Search for the cell housing the specified text and yield its [x, y] center coordinate. 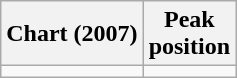
Chart (2007) [72, 34]
Peakposition [189, 34]
